Search for the cell housing the specified text and yield its (x, y) center coordinate. 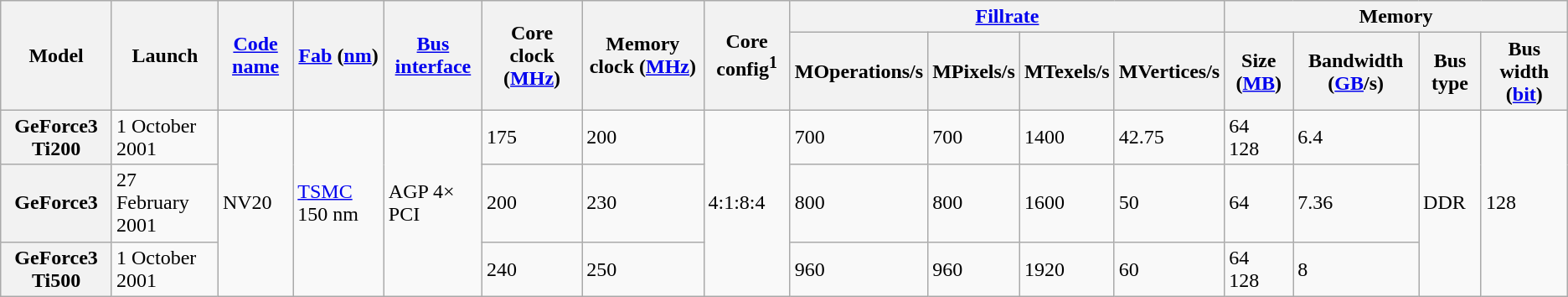
Bandwidth (GB/s) (1356, 71)
AGP 4×PCI (432, 203)
Code name (255, 55)
6.4 (1356, 138)
Launch (164, 55)
175 (533, 138)
7.36 (1356, 203)
240 (533, 268)
Core clock (MHz) (533, 55)
128 (1524, 203)
27 February 2001 (164, 203)
GeForce3 Ti200 (57, 138)
MTexels/s (1067, 71)
Bus interface (432, 55)
MPixels/s (974, 71)
GeForce3 Ti500 (57, 268)
50 (1169, 203)
64 (1259, 203)
250 (643, 268)
Bus width (bit) (1524, 71)
TSMC 150 nm (338, 203)
DDR (1451, 203)
42.75 (1169, 138)
Core config1 (747, 55)
1920 (1067, 268)
4:1:8:4 (747, 203)
230 (643, 203)
Fillrate (1007, 17)
Memory clock (MHz) (643, 55)
Model (57, 55)
60 (1169, 268)
1600 (1067, 203)
1400 (1067, 138)
NV20 (255, 203)
GeForce3 (57, 203)
Fab (nm) (338, 55)
Memory (1396, 17)
Size (MB) (1259, 71)
MOperations/s (859, 71)
Bus type (1451, 71)
MVertices/s (1169, 71)
8 (1356, 268)
